Pinpoint the cell where the given text exists, returning its (x, y) midpoint coordinate. 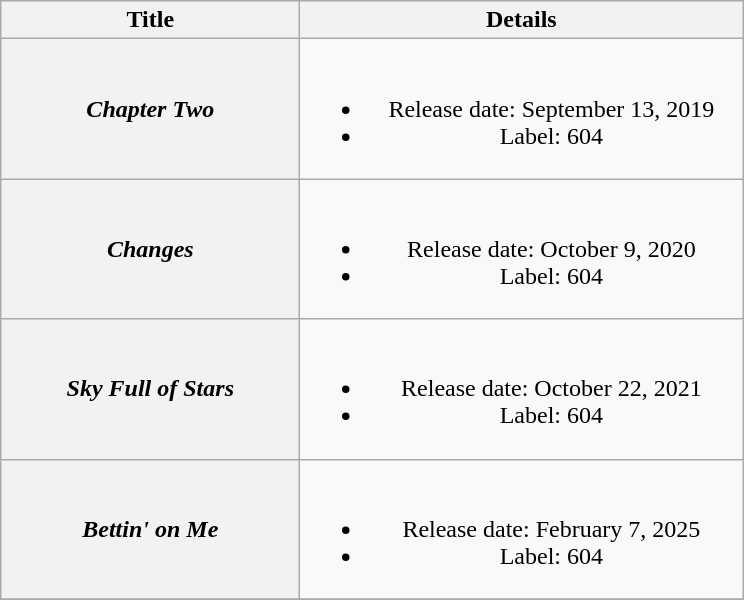
Bettin' on Me (150, 529)
Chapter Two (150, 109)
Sky Full of Stars (150, 389)
Release date: October 22, 2021Label: 604 (522, 389)
Title (150, 20)
Details (522, 20)
Release date: February 7, 2025Label: 604 (522, 529)
Changes (150, 249)
Release date: September 13, 2019Label: 604 (522, 109)
Release date: October 9, 2020Label: 604 (522, 249)
